Output the [X, Y] coordinate of the center of the cell containing the given text.  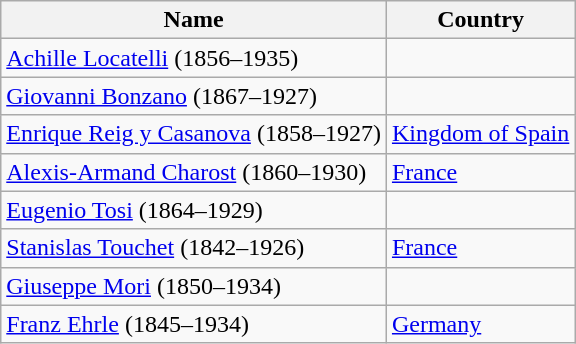
Achille Locatelli (1856–1935) [194, 58]
Kingdom of Spain [480, 134]
Country [480, 20]
Giuseppe Mori (1850–1934) [194, 286]
Name [194, 20]
Giovanni Bonzano (1867–1927) [194, 96]
Eugenio Tosi (1864–1929) [194, 210]
Franz Ehrle (1845–1934) [194, 324]
Stanislas Touchet (1842–1926) [194, 248]
Alexis-Armand Charost (1860–1930) [194, 172]
Germany [480, 324]
Enrique Reig y Casanova (1858–1927) [194, 134]
